Pinpoint the cell where the given text exists, returning its [X, Y] midpoint coordinate. 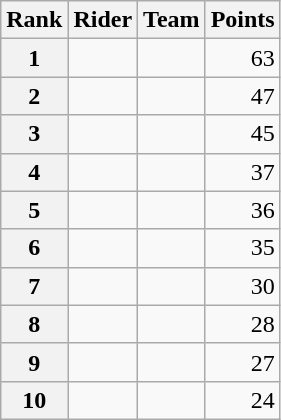
63 [242, 58]
1 [34, 58]
35 [242, 248]
6 [34, 248]
24 [242, 400]
3 [34, 134]
Rank [34, 20]
45 [242, 134]
27 [242, 362]
Points [242, 20]
8 [34, 324]
5 [34, 210]
37 [242, 172]
Rider [103, 20]
9 [34, 362]
4 [34, 172]
30 [242, 286]
2 [34, 96]
28 [242, 324]
Team [172, 20]
47 [242, 96]
36 [242, 210]
10 [34, 400]
7 [34, 286]
